Find where the given text appears and provide that cell's center as (X, Y) coordinate. 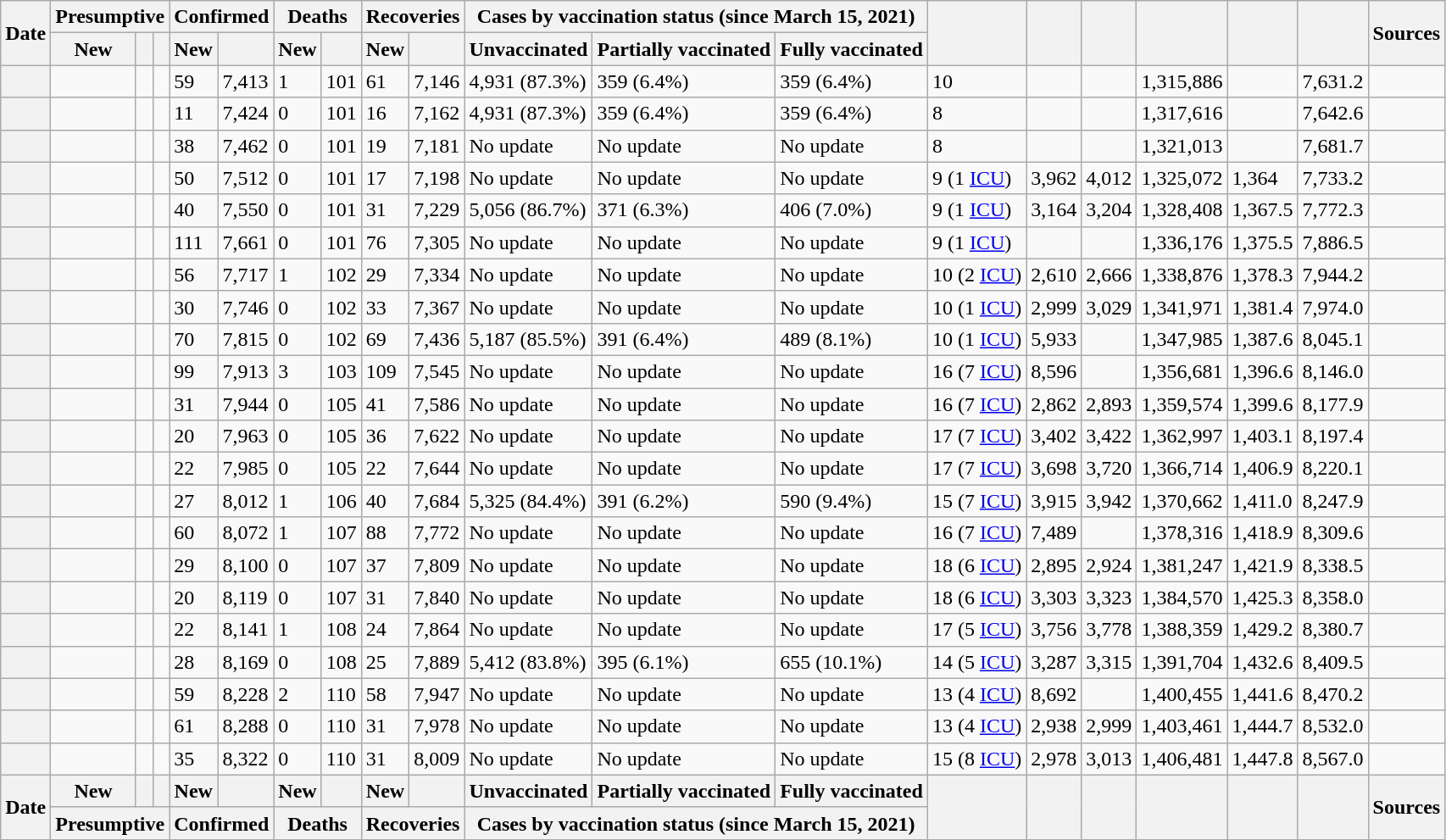
7,840 (437, 598)
3,164 (1054, 210)
1,381.4 (1263, 307)
1,328,408 (1182, 210)
1,411.0 (1263, 501)
8,012 (246, 501)
7,815 (246, 339)
8,072 (246, 533)
3,756 (1054, 630)
7,622 (437, 437)
7,550 (246, 210)
14 (5 ICU) (976, 662)
1,425.3 (1263, 598)
5,325 (84.4%) (529, 501)
7,162 (437, 114)
1,364 (1263, 178)
1,356,681 (1182, 371)
8,322 (246, 759)
30 (193, 307)
3,315 (1109, 662)
489 (8.1%) (852, 339)
1,391,704 (1182, 662)
2,862 (1054, 404)
8,567.0 (1332, 759)
371 (6.3%) (684, 210)
1,366,714 (1182, 469)
7,512 (246, 178)
8,380.7 (1332, 630)
3,942 (1109, 501)
2,666 (1109, 275)
2,893 (1109, 404)
1,399.6 (1263, 404)
7,809 (437, 565)
7,746 (246, 307)
56 (193, 275)
1,378,316 (1182, 533)
7,367 (437, 307)
7,198 (437, 178)
4,012 (1109, 178)
3,915 (1054, 501)
3,303 (1054, 598)
3,402 (1054, 437)
3,204 (1109, 210)
1,400,455 (1182, 694)
99 (193, 371)
5,187 (85.5%) (529, 339)
7,586 (437, 404)
8,338.5 (1332, 565)
10 (2 ICU) (976, 275)
7,889 (437, 662)
35 (193, 759)
1,396.6 (1263, 371)
7,913 (246, 371)
5,056 (86.7%) (529, 210)
3 (298, 371)
7,772 (437, 533)
8,358.0 (1332, 598)
7,424 (246, 114)
24 (385, 630)
1,403.1 (1263, 437)
1,406,481 (1182, 759)
17 (5 ICU) (976, 630)
3,323 (1109, 598)
3,698 (1054, 469)
109 (385, 371)
8,220.1 (1332, 469)
76 (385, 242)
17 (385, 178)
8,596 (1054, 371)
7,181 (437, 146)
10 (976, 81)
8,247.9 (1332, 501)
3,029 (1109, 307)
1,384,570 (1182, 598)
41 (385, 404)
1,370,662 (1182, 501)
590 (9.4%) (852, 501)
1,359,574 (1182, 404)
7,631.2 (1332, 81)
8,100 (246, 565)
7,963 (246, 437)
8,146.0 (1332, 371)
7,436 (437, 339)
1,325,072 (1182, 178)
70 (193, 339)
27 (193, 501)
1,403,461 (1182, 726)
16 (385, 114)
1,336,176 (1182, 242)
1,444.7 (1263, 726)
106 (341, 501)
391 (6.4%) (684, 339)
1,367.5 (1263, 210)
50 (193, 178)
37 (385, 565)
2,895 (1054, 565)
88 (385, 533)
8,288 (246, 726)
69 (385, 339)
1,341,971 (1182, 307)
1,317,616 (1182, 114)
28 (193, 662)
7,642.6 (1332, 114)
8,009 (437, 759)
58 (385, 694)
7,974.0 (1332, 307)
1,378.3 (1263, 275)
2,610 (1054, 275)
7,489 (1054, 533)
25 (385, 662)
391 (6.2%) (684, 501)
8,197.4 (1332, 437)
8,119 (246, 598)
7,146 (437, 81)
2,978 (1054, 759)
1,421.9 (1263, 565)
1,347,985 (1182, 339)
60 (193, 533)
5,412 (83.8%) (529, 662)
3,720 (1109, 469)
3,778 (1109, 630)
8,470.2 (1332, 694)
406 (7.0%) (852, 210)
7,684 (437, 501)
3,287 (1054, 662)
7,334 (437, 275)
1,388,359 (1182, 630)
1,447.8 (1263, 759)
8,141 (246, 630)
1,429.2 (1263, 630)
7,462 (246, 146)
8,045.1 (1332, 339)
33 (385, 307)
7,661 (246, 242)
5,933 (1054, 339)
3,962 (1054, 178)
15 (7 ICU) (976, 501)
3,013 (1109, 759)
1,418.9 (1263, 533)
7,681.7 (1332, 146)
1,315,886 (1182, 81)
7,985 (246, 469)
7,717 (246, 275)
7,978 (437, 726)
8,532.0 (1332, 726)
3,422 (1109, 437)
7,947 (437, 694)
7,886.5 (1332, 242)
1,321,013 (1182, 146)
7,644 (437, 469)
2,938 (1054, 726)
111 (193, 242)
7,733.2 (1332, 178)
1,441.6 (1263, 694)
1,432.6 (1263, 662)
8,177.9 (1332, 404)
36 (385, 437)
8,228 (246, 694)
19 (385, 146)
2 (298, 694)
1,362,997 (1182, 437)
1,381,247 (1182, 565)
11 (193, 114)
655 (10.1%) (852, 662)
395 (6.1%) (684, 662)
7,864 (437, 630)
1,406.9 (1263, 469)
7,944.2 (1332, 275)
7,305 (437, 242)
7,944 (246, 404)
103 (341, 371)
15 (8 ICU) (976, 759)
38 (193, 146)
7,545 (437, 371)
7,772.3 (1332, 210)
1,387.6 (1263, 339)
8,409.5 (1332, 662)
8,692 (1054, 694)
1,338,876 (1182, 275)
2,924 (1109, 565)
8,309.6 (1332, 533)
1,375.5 (1263, 242)
7,413 (246, 81)
7,229 (437, 210)
8,169 (246, 662)
